Return [x, y] of the center of cell containing provided text 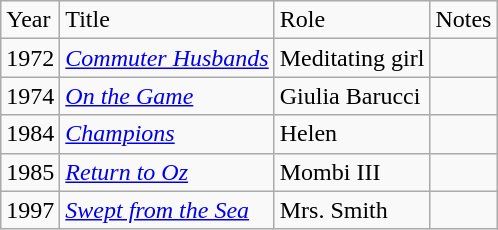
1984 [30, 134]
Return to Oz [167, 172]
Meditating girl [352, 58]
Commuter Husbands [167, 58]
Notes [464, 20]
Role [352, 20]
1974 [30, 96]
1997 [30, 210]
1972 [30, 58]
Mombi III [352, 172]
On the Game [167, 96]
1985 [30, 172]
Mrs. Smith [352, 210]
Giulia Barucci [352, 96]
Helen [352, 134]
Title [167, 20]
Swept from the Sea [167, 210]
Year [30, 20]
Champions [167, 134]
